Identify which cell holds the provided text, then report its (X, Y) central coordinate. 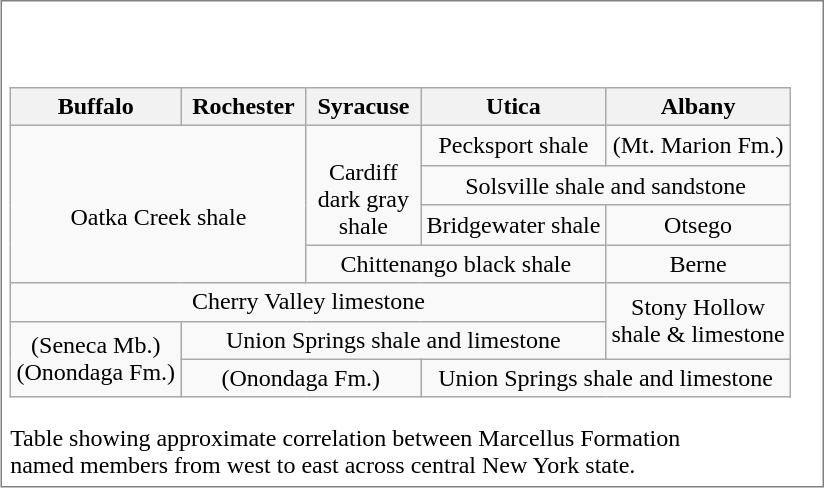
Cherry Valley limestone (308, 302)
Syracuse (364, 107)
Chittenango black shale (456, 264)
Oatka Creek shale (158, 204)
Berne (698, 264)
Buffalo (96, 107)
(Mt. Marion Fm.) (698, 146)
Stony Hollowshale & limestone (698, 321)
Table showing approximate correlation between Marcellus Formationnamed members from west to east across central New York state. (412, 452)
Cardiffdark grayshale (364, 186)
Pecksport shale (514, 146)
Albany (698, 107)
Bridgewater shale (514, 225)
Otsego (698, 225)
(Seneca Mb.)(Onondaga Fm.) (96, 359)
Rochester (244, 107)
(Onondaga Fm.) (301, 378)
Solsville shale and sandstone (606, 185)
Utica (514, 107)
